Determine the (X, Y) coordinate at the center of the cell enclosing the given text.  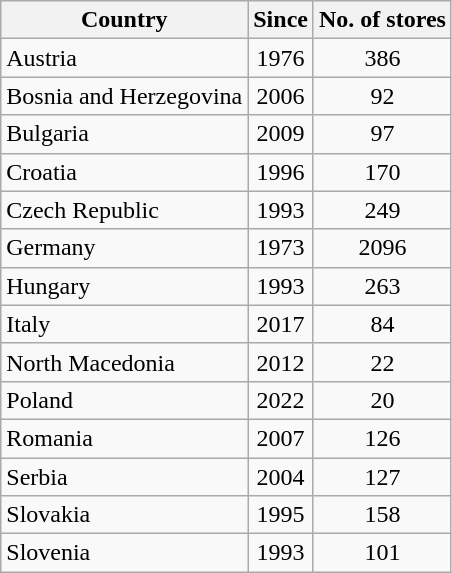
2022 (281, 400)
1976 (281, 58)
No. of stores (382, 20)
Serbia (124, 477)
386 (382, 58)
92 (382, 96)
1995 (281, 515)
84 (382, 324)
Croatia (124, 172)
Czech Republic (124, 210)
2096 (382, 248)
126 (382, 438)
Germany (124, 248)
Romania (124, 438)
1973 (281, 248)
2009 (281, 134)
Country (124, 20)
101 (382, 553)
263 (382, 286)
20 (382, 400)
Poland (124, 400)
Hungary (124, 286)
170 (382, 172)
Austria (124, 58)
2017 (281, 324)
Bulgaria (124, 134)
22 (382, 362)
2007 (281, 438)
Slovakia (124, 515)
158 (382, 515)
North Macedonia (124, 362)
2004 (281, 477)
2006 (281, 96)
Italy (124, 324)
1996 (281, 172)
Bosnia and Herzegovina (124, 96)
97 (382, 134)
249 (382, 210)
127 (382, 477)
2012 (281, 362)
Since (281, 20)
Slovenia (124, 553)
